Locate the cell with the specified text and output its (x, y) center coordinate. 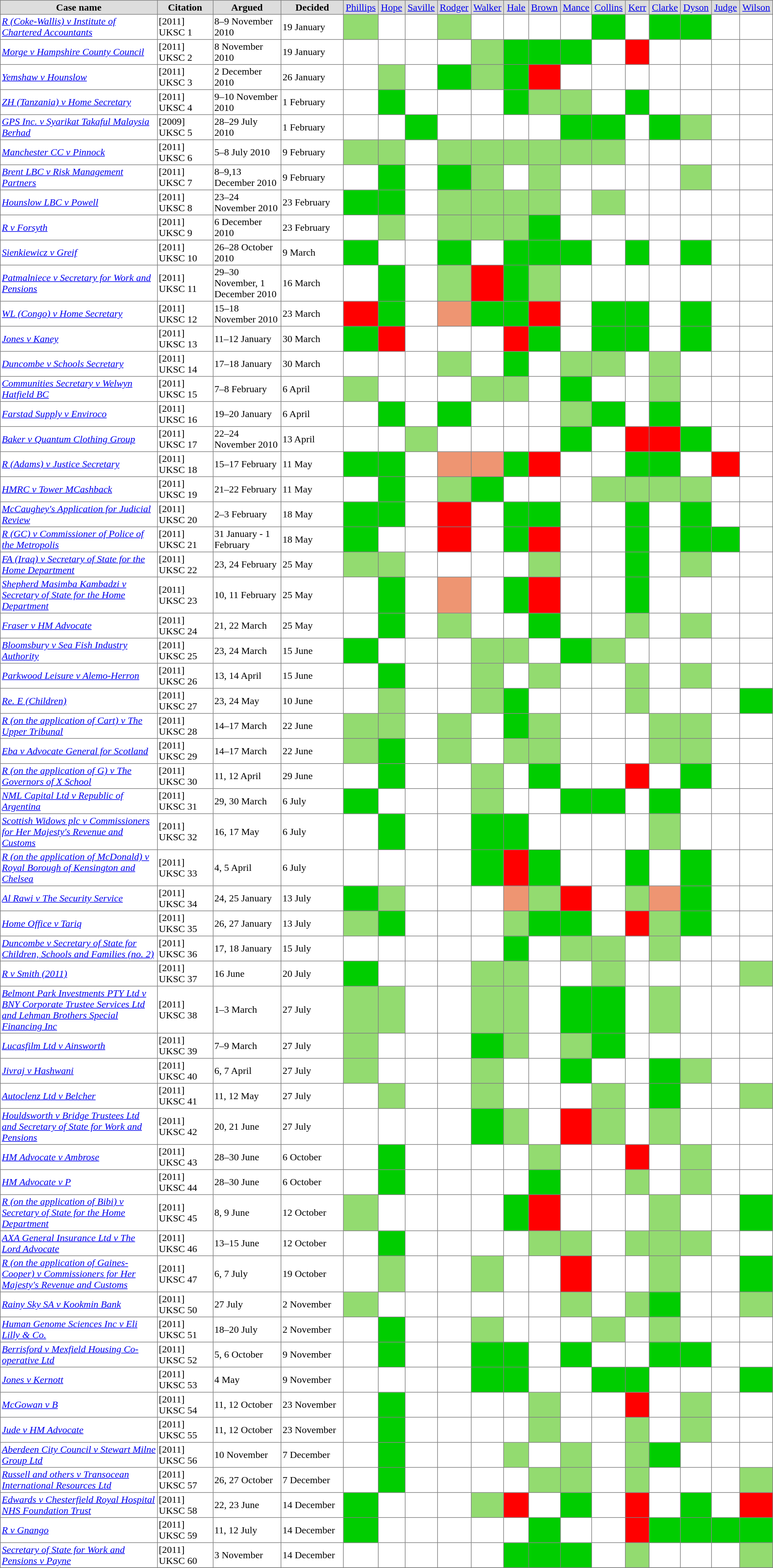
[2011] UKSC 17 (185, 439)
Communities Secretary v Welwyn Hatfield BC (79, 389)
6 December 2010 (247, 227)
R v Forsyth (79, 227)
[2011] UKSC 14 (185, 364)
[2011] UKSC 55 (185, 1430)
[2011] UKSC 6 (185, 152)
7–9 March (247, 1046)
[2011] UKSC 35 (185, 923)
8–9 November 2010 (247, 27)
Brent LBC v Risk Management Partners (79, 177)
R v Smith (2011) (79, 974)
16 March (312, 283)
17, 18 January (247, 949)
Judge (726, 7)
Fraser v HM Advocate (79, 626)
16, 17 May (247, 832)
[2011] UKSC 21 (185, 539)
Saville (421, 7)
HM Advocate v P (79, 1182)
R (Adams) v Justice Secretary (79, 464)
[2011] UKSC 39 (185, 1046)
20 July (312, 974)
3 November (247, 1555)
[2011] UKSC 10 (185, 253)
28–29 July 2010 (247, 127)
2 December 2010 (247, 77)
[2011] UKSC 52 (185, 1355)
[2011] UKSC 9 (185, 227)
R (GC) v Commissioner of Police of the Metropolis (79, 539)
24, 25 January (247, 899)
[2011] UKSC 38 (185, 1010)
[2011] UKSC 27 (185, 701)
[2011] UKSC 37 (185, 974)
[2011] UKSC 25 (185, 651)
19–20 January (247, 414)
[2011] UKSC 59 (185, 1530)
29 June (312, 776)
13–15 June (247, 1243)
Argued (247, 7)
Decided (312, 7)
11, 12 July (247, 1530)
[2009] UKSC 5 (185, 127)
[2011] UKSC 53 (185, 1380)
[2011] UKSC 15 (185, 389)
9–10 November 2010 (247, 102)
R (on the application of G) v The Governors of X School (79, 776)
[2011] UKSC 33 (185, 868)
R (Coke-Wallis) v Institute of Chartered Accountants (79, 27)
8 November 2010 (247, 52)
[2011] UKSC 32 (185, 832)
Hounslow LBC v Powell (79, 203)
Clarke (665, 7)
HM Advocate v Ambrose (79, 1157)
HMRC v Tower MCashback (79, 489)
[2011] UKSC 11 (185, 283)
[2011] UKSC 16 (185, 414)
Eba v Advocate General for Scotland (79, 751)
Case name (79, 7)
23, 24 March (247, 651)
Duncombe v Secretary of State for Children, Schools and Families (no. 2) (79, 949)
[2011] UKSC 20 (185, 515)
Rainy Sky SA v Kookmin Bank (79, 1305)
Secretary of State for Work and Pensions v Payne (79, 1555)
11, 12 May (247, 1096)
[2011] UKSC 43 (185, 1157)
Mance (576, 7)
FA (Iraq) v Secretary of State for the Home Department (79, 565)
[2011] UKSC 40 (185, 1071)
[2011] UKSC 2 (185, 52)
R (on the application of McDonald) v Royal Borough of Kensington and Chelsea (79, 868)
21, 22 March (247, 626)
22, 23 June (247, 1505)
[2011] UKSC 19 (185, 489)
15 July (312, 949)
[2011] UKSC 3 (185, 77)
16 June (247, 974)
Autoclenz Ltd v Belcher (79, 1096)
11–12 January (247, 339)
Patmalniece v Secretary for Work and Pensions (79, 283)
23–24 November 2010 (247, 203)
22–24 November 2010 (247, 439)
23, 24 February (247, 565)
5, 6 October (247, 1355)
13 April (312, 439)
Hale (516, 7)
Aberdeen City Council v Stewart Milne Group Ltd (79, 1455)
5–8 July 2010 (247, 152)
9 March (312, 253)
[2011] UKSC 7 (185, 177)
Houldsworth v Bridge Trustees Ltd and Secretary of State for Work and Pensions (79, 1126)
[2011] UKSC 30 (185, 776)
20, 21 June (247, 1126)
[2011] UKSC 51 (185, 1329)
NML Capital Ltd v Republic of Argentina (79, 801)
6, 7 April (247, 1071)
26–28 October 2010 (247, 253)
[2011] UKSC 8 (185, 203)
Brown (544, 7)
Dyson (696, 7)
Berrisford v Mexfield Housing Co-operative Ltd (79, 1355)
WL (Congo) v Home Secretary (79, 314)
21–22 February (247, 489)
31 January - 1 February (247, 539)
R (on the application of Cart) v The Upper Tribunal (79, 726)
[2011] UKSC 1 (185, 27)
Re. E (Children) (79, 701)
19 October (312, 1274)
[2011] UKSC 42 (185, 1126)
Human Genome Sciences Inc v Eli Lilly & Co. (79, 1329)
Walker (488, 7)
7–8 February (247, 389)
Belmont Park Investments PTY Ltd v BNY Corporate Trustee Services Ltd and Lehman Brothers Special Financing Inc (79, 1010)
17–18 January (247, 364)
Bloomsbury v Sea Fish Industry Authority (79, 651)
Duncombe v Schools Secretary (79, 364)
26 January (312, 77)
Farstad Supply v Enviroco (79, 414)
26, 27 January (247, 923)
Edwards v Chesterfield Royal Hospital NHS Foundation Trust (79, 1505)
Morge v Hampshire County Council (79, 52)
10 June (312, 701)
Russell and others v Transocean International Resources Ltd (79, 1480)
AXA General Insurance Ltd v The Lord Advocate (79, 1243)
[2011] UKSC 46 (185, 1243)
Scottish Widows plc v Commissioners for Her Majesty's Revenue and Customs (79, 832)
Sienkiewicz v Greif (79, 253)
[2011] UKSC 54 (185, 1405)
McCaughey's Application for Judicial Review (79, 515)
Wilson (757, 7)
[2011] UKSC 34 (185, 899)
[2011] UKSC 44 (185, 1182)
[2011] UKSC 57 (185, 1480)
8–9,13 December 2010 (247, 177)
[2011] UKSC 56 (185, 1455)
1–3 March (247, 1010)
Hope (391, 7)
Yemshaw v Hounslow (79, 77)
Collins (608, 7)
[2011] UKSC 18 (185, 464)
Jivraj v Hashwani (79, 1071)
R (on the application of Bibi) v Secretary of State for the Home Department (79, 1212)
[2011] UKSC 50 (185, 1305)
[2011] UKSC 4 (185, 102)
[2011] UKSC 28 (185, 726)
23, 24 May (247, 701)
15–17 February (247, 464)
2–3 February (247, 515)
Parkwood Leisure v Alemo-Herron (79, 676)
4, 5 April (247, 868)
[2011] UKSC 36 (185, 949)
[2011] UKSC 24 (185, 626)
10, 11 February (247, 595)
26, 27 October (247, 1480)
[2011] UKSC 47 (185, 1274)
[2011] UKSC 29 (185, 751)
[2011] UKSC 13 (185, 339)
18–20 July (247, 1329)
McGowan v B (79, 1405)
ZH (Tanzania) v Home Secretary (79, 102)
Lucasfilm Ltd v Ainsworth (79, 1046)
GPS Inc. v Syarikat Takaful Malaysia Berhad (79, 127)
29, 30 March (247, 801)
[2011] UKSC 22 (185, 565)
[2011] UKSC 12 (185, 314)
11, 12 April (247, 776)
[2011] UKSC 58 (185, 1505)
Phillips (360, 7)
13, 14 April (247, 676)
Jones v Kaney (79, 339)
23 March (312, 314)
[2011] UKSC 41 (185, 1096)
Al Rawi v The Security Service (79, 899)
[2011] UKSC 26 (185, 676)
Home Office v Tariq (79, 923)
Shepherd Masimba Kambadzi v Secretary of State for the Home Department (79, 595)
15–18 November 2010 (247, 314)
[2011] UKSC 45 (185, 1212)
Citation (185, 7)
R v Gnango (79, 1530)
[2011] UKSC 31 (185, 801)
10 November (247, 1455)
[2011] UKSC 23 (185, 595)
R (on the application of Gaines-Cooper) v Commissioners for Her Majesty's Revenue and Customs (79, 1274)
[2011] UKSC 60 (185, 1555)
Rodger (454, 7)
Jones v Kernott (79, 1380)
29–30 November, 1 December 2010 (247, 283)
8, 9 June (247, 1212)
Manchester CC v Pinnock (79, 152)
Baker v Quantum Clothing Group (79, 439)
4 May (247, 1380)
Jude v HM Advocate (79, 1430)
Kerr (637, 7)
6, 7 July (247, 1274)
